Scan for the cell matching the given text and deliver its (X, Y) coordinate at center. 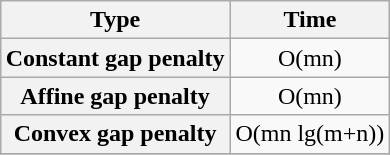
Constant gap penalty (115, 58)
Time (310, 20)
Convex gap penalty (115, 134)
Affine gap penalty (115, 96)
Type (115, 20)
O(mn lg(m+n)) (310, 134)
